Find where the given text appears and provide that cell's center as (X, Y) coordinate. 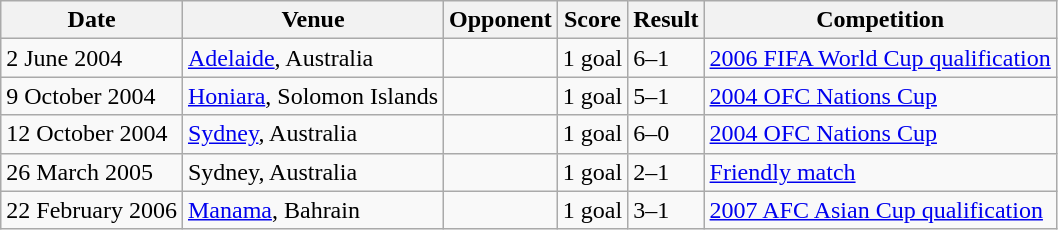
6–0 (666, 134)
22 February 2006 (92, 210)
Result (666, 20)
Date (92, 20)
Opponent (501, 20)
2 June 2004 (92, 58)
Manama, Bahrain (312, 210)
Friendly match (880, 172)
26 March 2005 (92, 172)
Honiara, Solomon Islands (312, 96)
2–1 (666, 172)
6–1 (666, 58)
Venue (312, 20)
Score (592, 20)
2006 FIFA World Cup qualification (880, 58)
9 October 2004 (92, 96)
2007 AFC Asian Cup qualification (880, 210)
Adelaide, Australia (312, 58)
Competition (880, 20)
12 October 2004 (92, 134)
3–1 (666, 210)
5–1 (666, 96)
